Identify which cell holds the provided text, then report its (X, Y) central coordinate. 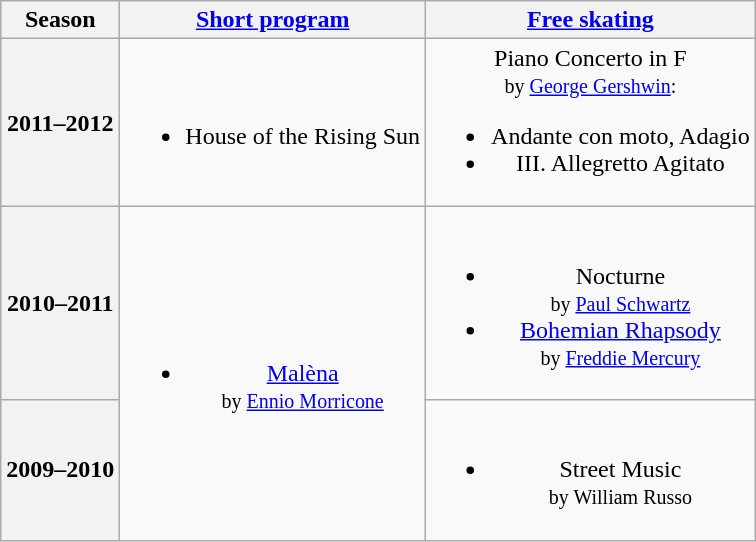
2011–2012 (60, 122)
Piano Concerto in F by George Gershwin: Andante con moto, AdagioIII. Allegretto Agitato (591, 122)
Season (60, 20)
Nocturne by Paul Schwartz Bohemian Rhapsody by Freddie Mercury (591, 303)
Short program (273, 20)
Street Music by William Russo (591, 470)
House of the Rising Sun (273, 122)
Free skating (591, 20)
Malèna by Ennio Morricone (273, 373)
2009–2010 (60, 470)
2010–2011 (60, 303)
